Find where the given text appears and provide that cell's center as [X, Y] coordinate. 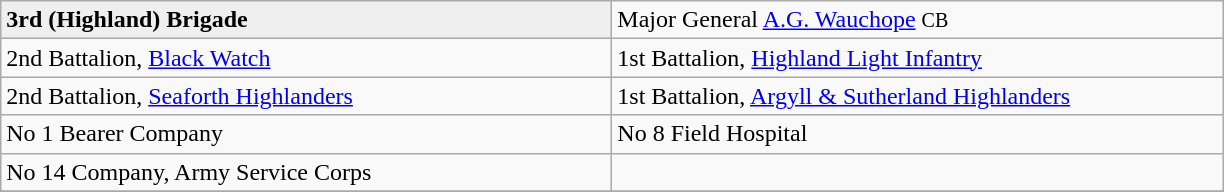
No 14 Company, Army Service Corps [306, 172]
Major General A.G. Wauchope CB [918, 20]
1st Battalion, Argyll & Sutherland Highlanders [918, 96]
2nd Battalion, Seaforth Highlanders [306, 96]
No 1 Bearer Company [306, 134]
1st Battalion, Highland Light Infantry [918, 58]
No 8 Field Hospital [918, 134]
3rd (Highland) Brigade [306, 20]
2nd Battalion, Black Watch [306, 58]
